Return [X, Y] of the center of cell containing provided text 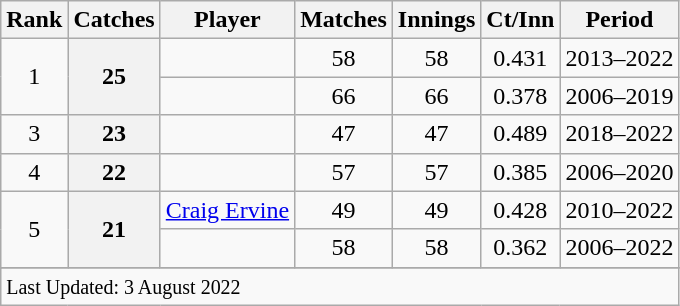
23 [114, 134]
5 [34, 229]
Player [227, 20]
Period [620, 20]
2018–2022 [620, 134]
3 [34, 134]
2010–2022 [620, 210]
1 [34, 77]
22 [114, 172]
Rank [34, 20]
Ct/Inn [520, 20]
25 [114, 77]
0.385 [520, 172]
2006–2019 [620, 96]
0.378 [520, 96]
Innings [436, 20]
Catches [114, 20]
Matches [344, 20]
4 [34, 172]
2006–2022 [620, 248]
Last Updated: 3 August 2022 [340, 286]
0.431 [520, 58]
0.362 [520, 248]
0.489 [520, 134]
2006–2020 [620, 172]
0.428 [520, 210]
21 [114, 229]
Craig Ervine [227, 210]
2013–2022 [620, 58]
